Extract the (x, y) coordinate from the center of the cell holding the provided text.  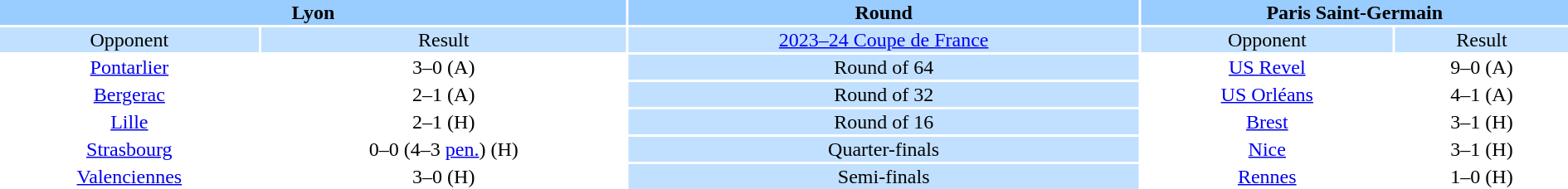
Bergerac (129, 94)
4–1 (A) (1482, 94)
Round of 32 (884, 94)
Lille (129, 122)
Round (884, 12)
3–0 (A) (444, 67)
Brest (1268, 122)
0–0 (4–3 pen.) (H) (444, 149)
US Orléans (1268, 94)
Pontarlier (129, 67)
2023–24 Coupe de France (884, 40)
Lyon (314, 12)
3–0 (H) (444, 177)
Strasbourg (129, 149)
US Revel (1268, 67)
2–1 (A) (444, 94)
Paris Saint-Germain (1355, 12)
Round of 64 (884, 67)
Nice (1268, 149)
Rennes (1268, 177)
1–0 (H) (1482, 177)
Quarter-finals (884, 149)
2–1 (H) (444, 122)
9–0 (A) (1482, 67)
Round of 16 (884, 122)
Valenciennes (129, 177)
Semi-finals (884, 177)
